Capture the cell that displays the provided text and extract its (X, Y) central coordinate. 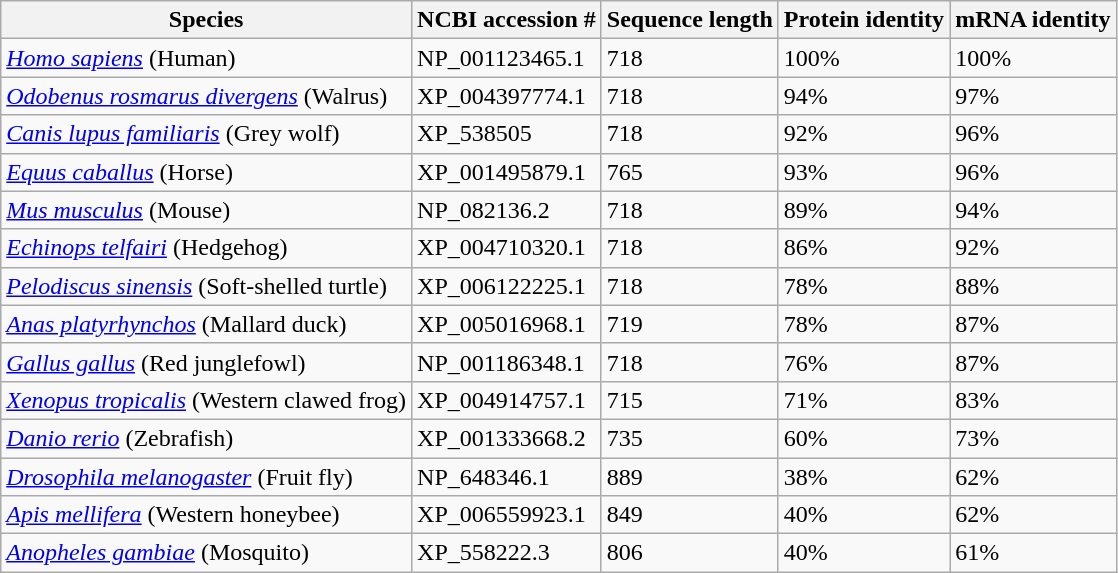
71% (864, 400)
93% (864, 172)
Pelodiscus sinensis (Soft-shelled turtle) (206, 286)
XP_004710320.1 (507, 248)
89% (864, 210)
NP_001123465.1 (507, 58)
Xenopus tropicalis (Western clawed frog) (206, 400)
Homo sapiens (Human) (206, 58)
Anas platyrhynchos (Mallard duck) (206, 324)
XP_001333668.2 (507, 438)
765 (690, 172)
XP_004914757.1 (507, 400)
NP_648346.1 (507, 477)
XP_004397774.1 (507, 96)
Species (206, 20)
Drosophila melanogaster (Fruit fly) (206, 477)
76% (864, 362)
715 (690, 400)
88% (1033, 286)
719 (690, 324)
Protein identity (864, 20)
Apis mellifera (Western honeybee) (206, 515)
61% (1033, 553)
889 (690, 477)
Canis lupus familiaris (Grey wolf) (206, 134)
Sequence length (690, 20)
XP_001495879.1 (507, 172)
NP_082136.2 (507, 210)
mRNA identity (1033, 20)
XP_538505 (507, 134)
XP_006122225.1 (507, 286)
XP_006559923.1 (507, 515)
Equus caballus (Horse) (206, 172)
97% (1033, 96)
NCBI accession # (507, 20)
XP_005016968.1 (507, 324)
Danio rerio (Zebrafish) (206, 438)
806 (690, 553)
86% (864, 248)
Echinops telfairi (Hedgehog) (206, 248)
Mus musculus (Mouse) (206, 210)
83% (1033, 400)
73% (1033, 438)
Odobenus rosmarus divergens (Walrus) (206, 96)
Anopheles gambiae (Mosquito) (206, 553)
Gallus gallus (Red junglefowl) (206, 362)
849 (690, 515)
NP_001186348.1 (507, 362)
735 (690, 438)
XP_558222.3 (507, 553)
60% (864, 438)
38% (864, 477)
